Scan for the cell matching the given text and deliver its (X, Y) coordinate at center. 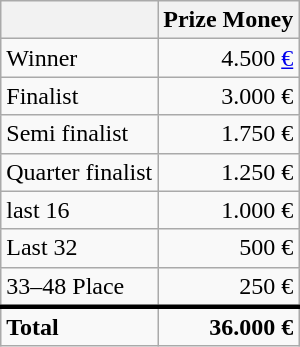
500 € (228, 248)
1.000 € (228, 210)
4.500 € (228, 58)
Quarter finalist (80, 172)
Semi finalist (80, 134)
Prize Money (228, 20)
33–48 Place (80, 287)
last 16 (80, 210)
Finalist (80, 96)
Total (80, 327)
Winner (80, 58)
36.000 € (228, 327)
Last 32 (80, 248)
1.250 € (228, 172)
250 € (228, 287)
3.000 € (228, 96)
1.750 € (228, 134)
